Pinpoint the cell where the given text exists, returning its (X, Y) midpoint coordinate. 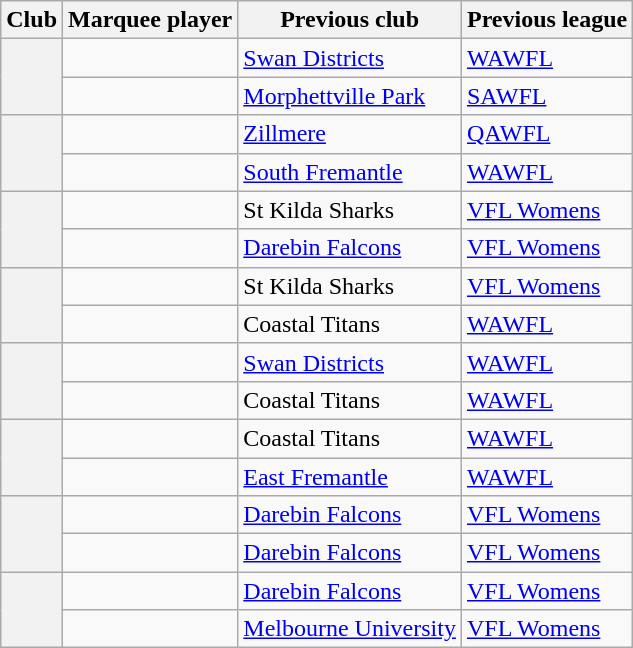
Club (32, 20)
Marquee player (150, 20)
Zillmere (350, 134)
Previous club (350, 20)
East Fremantle (350, 477)
South Fremantle (350, 172)
SAWFL (546, 96)
Morphettville Park (350, 96)
Melbourne University (350, 629)
Previous league (546, 20)
QAWFL (546, 134)
